Scan for the cell matching the given text and deliver its (X, Y) coordinate at center. 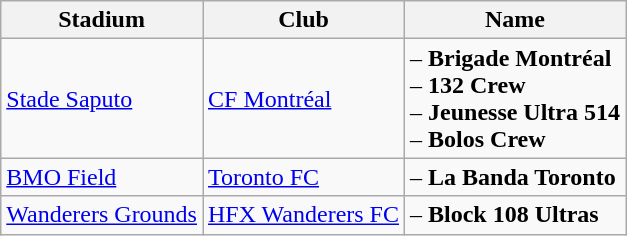
Club (303, 20)
HFX Wanderers FC (303, 215)
Stadium (102, 20)
CF Montréal (303, 98)
Wanderers Grounds (102, 215)
– Brigade Montréal – 132 Crew – Jeunesse Ultra 514 – Bolos Crew (516, 98)
– La Banda Toronto (516, 177)
Stade Saputo (102, 98)
– Block 108 Ultras (516, 215)
Toronto FC (303, 177)
BMO Field (102, 177)
Name (516, 20)
